Pinpoint the cell where the given text exists, returning its [X, Y] midpoint coordinate. 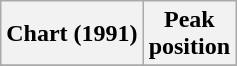
Chart (1991) [72, 34]
Peakposition [189, 34]
